Capture the cell that displays the provided text and extract its (X, Y) central coordinate. 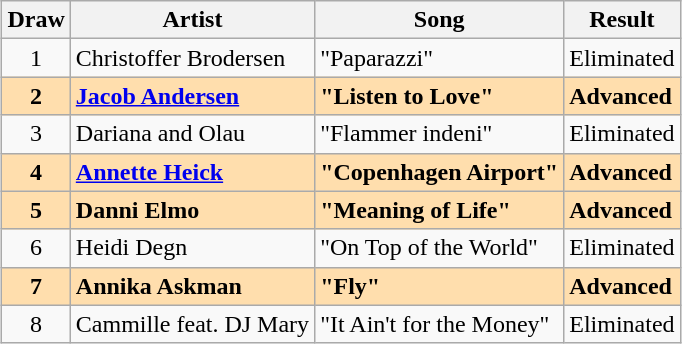
Dariana and Olau (192, 134)
"Listen to Love" (440, 96)
8 (36, 324)
Jacob Andersen (192, 96)
Cammille feat. DJ Mary (192, 324)
Annette Heick (192, 172)
3 (36, 134)
5 (36, 210)
Artist (192, 20)
"Flammer indeni" (440, 134)
6 (36, 248)
"Paparazzi" (440, 58)
"It Ain't for the Money" (440, 324)
"Copenhagen Airport" (440, 172)
Draw (36, 20)
"Meaning of Life" (440, 210)
4 (36, 172)
Danni Elmo (192, 210)
"Fly" (440, 286)
Christoffer Brodersen (192, 58)
7 (36, 286)
2 (36, 96)
Song (440, 20)
1 (36, 58)
Result (622, 20)
Heidi Degn (192, 248)
"On Top of the World" (440, 248)
Annika Askman (192, 286)
